From the cell containing the given text, extract its center point as [x, y] coordinate. 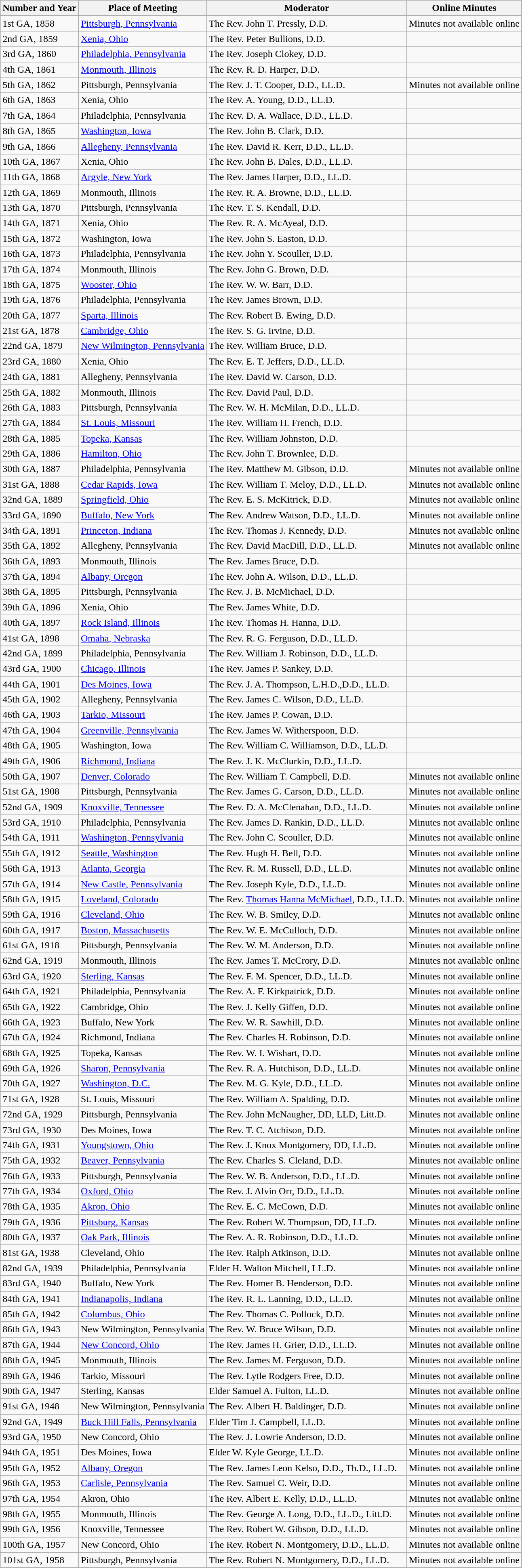
Omaha, Nebraska [142, 638]
Springfield, Ohio [142, 500]
The Rev. James P. Cowan, D.D. [306, 715]
61st GA, 1918 [40, 945]
The Rev. E. T. Jeffers, D.D., LL.D. [306, 361]
40th GA, 1897 [40, 623]
Carlisle, Pennsylvania [142, 1483]
Elder Tim J. Campbell, LL.D. [306, 1421]
Place of Meeting [142, 8]
28th GA, 1885 [40, 438]
Loveland, Colorado [142, 899]
90th GA, 1947 [40, 1391]
58th GA, 1915 [40, 899]
Argyle, New York [142, 177]
39th GA, 1896 [40, 607]
The Rev. Thomas Hanna McMichael, D.D., LL.D. [306, 899]
88th GA, 1945 [40, 1360]
The Rev. John A. Wilson, D.D., LL.D. [306, 576]
51st GA, 1908 [40, 792]
29th GA, 1886 [40, 454]
98th GA, 1955 [40, 1514]
25th GA, 1882 [40, 392]
Sparta, Illinois [142, 315]
The Rev. J. B. McMichael, D.D. [306, 592]
The Rev. R. A. Browne, D.D., LL.D. [306, 193]
37th GA, 1894 [40, 576]
The Rev. R. A. Hutchison, D.D., LL.D. [306, 1068]
The Rev. A. Young, D.D., LL.D. [306, 100]
Washington, D.C. [142, 1084]
2nd GA, 1859 [40, 39]
34th GA, 1891 [40, 530]
26th GA, 1883 [40, 407]
The Rev. John McNaugher, DD, LLD, Litt.D. [306, 1114]
Seattle, Washington [142, 853]
9th GA, 1866 [40, 146]
Wooster, Ohio [142, 285]
Buck Hill Falls, Pennsylvania [142, 1421]
The Rev. T. S. Kendall, D.D. [306, 208]
The Rev. David MacDill, D.D., LL.D. [306, 546]
21st GA, 1878 [40, 331]
The Rev. A. F. Kirkpatrick, D.D. [306, 992]
7th GA, 1864 [40, 115]
The Rev. David R. Kerr, D.D., LL.D. [306, 146]
53rd GA, 1910 [40, 822]
The Rev. F. M. Spencer, D.D., LL.D. [306, 976]
32nd GA, 1889 [40, 500]
38th GA, 1895 [40, 592]
The Rev. William J. Robinson, D.D., LL.D. [306, 653]
The Rev. Charles S. Cleland, D.D. [306, 1160]
50th GA, 1907 [40, 776]
17th GA, 1874 [40, 269]
The Rev. W. B. Anderson, D.D., LL.D. [306, 1176]
Boston, Massachusetts [142, 930]
Cedar Rapids, Iowa [142, 484]
4th GA, 1861 [40, 69]
The Rev. James Leon Kelso, D.D., Th.D., LL.D. [306, 1468]
The Rev. Joseph Clokey, D.D. [306, 54]
96th GA, 1953 [40, 1483]
The Rev. James Harper, D.D., LL.D. [306, 177]
Washington, Pennsylvania [142, 838]
The Rev. W. E. McCulloch, D.D. [306, 930]
23rd GA, 1880 [40, 361]
60th GA, 1917 [40, 930]
80th GA, 1937 [40, 1237]
68th GA, 1925 [40, 1053]
30th GA, 1887 [40, 469]
New Castle, Pennsylvania [142, 884]
41st GA, 1898 [40, 638]
55th GA, 1912 [40, 853]
15th GA, 1872 [40, 239]
14th GA, 1871 [40, 223]
The Rev. Matthew M. Gibson, D.D. [306, 469]
The Rev. Lytle Rodgers Free, D.D. [306, 1375]
94th GA, 1951 [40, 1453]
The Rev. James Bruce, D.D. [306, 561]
99th GA, 1956 [40, 1529]
10th GA, 1867 [40, 161]
The Rev. W. H. McMilan, D.D., LL.D. [306, 407]
74th GA, 1931 [40, 1145]
The Rev. John B. Clark, D.D. [306, 131]
86th GA, 1943 [40, 1329]
45th GA, 1902 [40, 700]
The Rev. James M. Ferguson, D.D. [306, 1360]
Chicago, Illinois [142, 669]
71st GA, 1928 [40, 1099]
Pittsburg, Kansas [142, 1222]
20th GA, 1877 [40, 315]
11th GA, 1868 [40, 177]
The Rev. R. M. Russell, D.D., LL.D. [306, 868]
48th GA, 1905 [40, 746]
The Rev. John B. Dales, D.D., LL.D. [306, 161]
The Rev. Robert B. Ewing, D.D. [306, 315]
The Rev. Robert W. Thompson, DD, LL.D. [306, 1222]
The Rev. Andrew Watson, D.D., LL.D. [306, 515]
The Rev. Thomas H. Hanna, D.D. [306, 623]
56th GA, 1913 [40, 868]
The Rev. Thomas J. Kennedy, D.D. [306, 530]
57th GA, 1914 [40, 884]
Moderator [306, 8]
92nd GA, 1949 [40, 1421]
The Rev. S. G. Irvine, D.D. [306, 331]
43rd GA, 1900 [40, 669]
The Rev. George A. Long, D.D., LL.D., Litt.D. [306, 1514]
59th GA, 1916 [40, 914]
The Rev. Samuel C. Weir, D.D. [306, 1483]
Oxford, Ohio [142, 1191]
The Rev. William Bruce, D.D. [306, 346]
63rd GA, 1920 [40, 976]
Denver, Colorado [142, 776]
12th GA, 1869 [40, 193]
The Rev. James P. Sankey, D.D. [306, 669]
16th GA, 1873 [40, 254]
The Rev. John C. Scouller, D.D. [306, 838]
27th GA, 1884 [40, 423]
Elder H. Walton Mitchell, LL.D. [306, 1268]
83rd GA, 1940 [40, 1283]
62nd GA, 1919 [40, 961]
The Rev. William C. Williamson, D.D., LL.D. [306, 746]
91st GA, 1948 [40, 1406]
The Rev. E. C. McCown, D.D. [306, 1207]
The Rev. W. R. Sawhill, D.D. [306, 1022]
The Rev. David Paul, D.D. [306, 392]
The Rev. James D. Rankin, D.D., LL.D. [306, 822]
The Rev. William T. Campbell, D.D. [306, 776]
The Rev. A. R. Robinson, D.D., LL.D. [306, 1237]
The Rev. R. L. Lanning, D.D., LL.D. [306, 1299]
93rd GA, 1950 [40, 1437]
The Rev. J. Kelly Giffen, D.D. [306, 1007]
The Rev. John T. Pressly, D.D. [306, 23]
42nd GA, 1899 [40, 653]
The Rev. James C. Wilson, D.D., LL.D. [306, 700]
44th GA, 1901 [40, 684]
The Rev. W. Bruce Wilson, D.D. [306, 1329]
Hamilton, Ohio [142, 454]
The Rev. John S. Easton, D.D. [306, 239]
Elder Samuel A. Fulton, LL.D. [306, 1391]
The Rev. William T. Meloy, D.D., LL.D. [306, 484]
The Rev. T. C. Atchison, D.D. [306, 1130]
The Rev. James White, D.D. [306, 607]
49th GA, 1906 [40, 761]
70th GA, 1927 [40, 1084]
87th GA, 1944 [40, 1345]
100th GA, 1957 [40, 1545]
76th GA, 1933 [40, 1176]
31st GA, 1888 [40, 484]
84th GA, 1941 [40, 1299]
The Rev. Hugh H. Bell, D.D. [306, 853]
The Rev. J. T. Cooper, D.D., LL.D. [306, 85]
The Rev. J. K. McClurkin, D.D., LL.D. [306, 761]
8th GA, 1865 [40, 131]
73rd GA, 1930 [40, 1130]
The Rev. J. A. Thompson, L.H.D.,D.D., LL.D. [306, 684]
5th GA, 1862 [40, 85]
Youngstown, Ohio [142, 1145]
Greenville, Pennsylvania [142, 730]
Online Minutes [464, 8]
The Rev. D. A. Wallace, D.D., LL.D. [306, 115]
The Rev. Robert W. Gibson, D.D., LL.D. [306, 1529]
Columbus, Ohio [142, 1314]
33rd GA, 1890 [40, 515]
The Rev. R. D. Harper, D.D. [306, 69]
The Rev. Thomas C. Pollock, D.D. [306, 1314]
75th GA, 1932 [40, 1160]
The Rev. Homer B. Henderson, D.D. [306, 1283]
67th GA, 1924 [40, 1038]
24th GA, 1881 [40, 377]
The Rev. R. G. Ferguson, D.D., LL.D. [306, 638]
The Rev. James W. Witherspoon, D.D. [306, 730]
Beaver, Pennsylvania [142, 1160]
The Rev. R. A. McAyeal, D.D. [306, 223]
Rock Island, Illinois [142, 623]
3rd GA, 1860 [40, 54]
The Rev. M. G. Kyle, D.D., LL.D. [306, 1084]
19th GA, 1876 [40, 300]
The Rev. Albert H. Baldinger, D.D. [306, 1406]
95th GA, 1952 [40, 1468]
The Rev. James H. Grier, D.D., LL.D. [306, 1345]
The Rev. W. B. Smiley, D.D. [306, 914]
The Rev. John Y. Scouller, D.D. [306, 254]
The Rev. William A. Spalding, D.D. [306, 1099]
52nd GA, 1909 [40, 807]
The Rev. W. I. Wishart, D.D. [306, 1053]
The Rev. Albert E. Kelly, D.D., LL.D. [306, 1499]
22nd GA, 1879 [40, 346]
6th GA, 1863 [40, 100]
72nd GA, 1929 [40, 1114]
The Rev. John G. Brown, D.D. [306, 269]
The Rev. W. W. Barr, D.D. [306, 285]
35th GA, 1892 [40, 546]
18th GA, 1875 [40, 285]
101st GA, 1958 [40, 1560]
The Rev. J. Knox Montgomery, DD, LL.D. [306, 1145]
66th GA, 1923 [40, 1022]
13th GA, 1870 [40, 208]
The Rev. William Johnston, D.D. [306, 438]
The Rev. D. A. McClenahan, D.D., LL.D. [306, 807]
77th GA, 1934 [40, 1191]
Number and Year [40, 8]
The Rev. W. M. Anderson, D.D. [306, 945]
The Rev. E. S. McKitrick, D.D. [306, 500]
The Rev. David W. Carson, D.D. [306, 377]
The Rev. J. Alvin Orr, D.D., LL.D. [306, 1191]
47th GA, 1904 [40, 730]
82nd GA, 1939 [40, 1268]
Oak Park, Illinois [142, 1237]
85th GA, 1942 [40, 1314]
81st GA, 1938 [40, 1253]
The Rev. James T. McCrory, D.D. [306, 961]
1st GA, 1858 [40, 23]
36th GA, 1893 [40, 561]
The Rev. Ralph Atkinson, D.D. [306, 1253]
64th GA, 1921 [40, 992]
46th GA, 1903 [40, 715]
89th GA, 1946 [40, 1375]
54th GA, 1911 [40, 838]
The Rev. William H. French, D.D. [306, 423]
Atlanta, Georgia [142, 868]
97th GA, 1954 [40, 1499]
The Rev. James Brown, D.D. [306, 300]
The Rev. John T. Brownlee, D.D. [306, 454]
79th GA, 1936 [40, 1222]
The Rev. Peter Bullions, D.D. [306, 39]
Elder W. Kyle George, LL.D. [306, 1453]
Indianapolis, Indiana [142, 1299]
Princeton, Indiana [142, 530]
Sharon, Pennsylvania [142, 1068]
The Rev. J. Lowrie Anderson, D.D. [306, 1437]
The Rev. Charles H. Robinson, D.D. [306, 1038]
78th GA, 1935 [40, 1207]
69th GA, 1926 [40, 1068]
65th GA, 1922 [40, 1007]
The Rev. James G. Carson, D.D., LL.D. [306, 792]
The Rev. Joseph Kyle, D.D., LL.D. [306, 884]
